Return (x, y) of the center of cell containing provided text 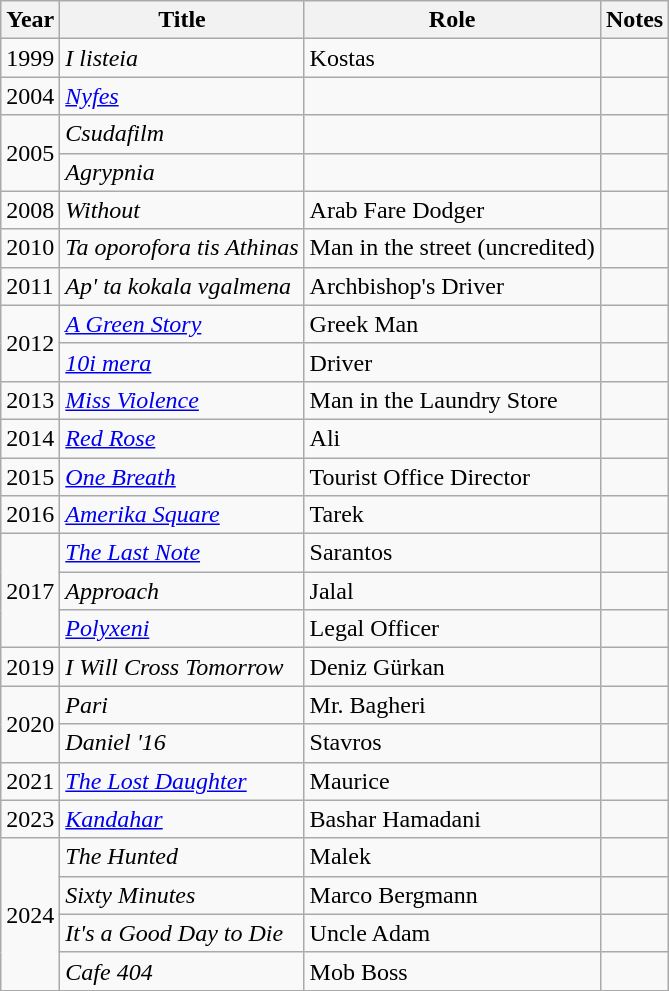
Daniel '16 (182, 743)
Ta oporofora tis Athinas (182, 248)
Maurice (452, 781)
Legal Officer (452, 629)
Mr. Bagheri (452, 705)
1999 (30, 58)
2008 (30, 210)
Miss Violence (182, 400)
2024 (30, 914)
2014 (30, 438)
Man in the Laundry Store (452, 400)
2023 (30, 819)
Uncle Adam (452, 933)
Csudafilm (182, 134)
2005 (30, 153)
Role (452, 20)
It's a Good Day to Die (182, 933)
2020 (30, 724)
Deniz Gürkan (452, 667)
Greek Man (452, 324)
Polyxeni (182, 629)
2004 (30, 96)
Amerika Square (182, 515)
Approach (182, 591)
One Breath (182, 477)
Pari (182, 705)
The Last Note (182, 553)
Archbishop's Driver (452, 286)
Driver (452, 362)
Marco Bergmann (452, 895)
2010 (30, 248)
Ap' ta kokala vgalmena (182, 286)
Cafe 404 (182, 971)
2013 (30, 400)
Man in the street (uncredited) (452, 248)
Malek (452, 857)
2015 (30, 477)
Notes (634, 20)
Sixty Minutes (182, 895)
The Lost Daughter (182, 781)
Kostas (452, 58)
Kandahar (182, 819)
Tarek (452, 515)
Mob Boss (452, 971)
2011 (30, 286)
2016 (30, 515)
2019 (30, 667)
Without (182, 210)
2012 (30, 343)
2021 (30, 781)
A Green Story (182, 324)
Jalal (452, 591)
The Hunted (182, 857)
I listeia (182, 58)
Agrypnia (182, 172)
I Will Cross Tomorrow (182, 667)
Nyfes (182, 96)
Stavros (452, 743)
10i mera (182, 362)
Red Rose (182, 438)
Sarantos (452, 553)
Bashar Hamadani (452, 819)
Title (182, 20)
Year (30, 20)
Arab Fare Dodger (452, 210)
Ali (452, 438)
2017 (30, 591)
Tourist Office Director (452, 477)
